Pinpoint the cell where the given text exists, returning its [X, Y] midpoint coordinate. 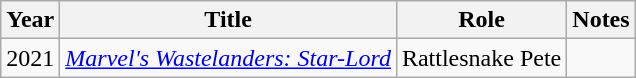
Year [30, 20]
2021 [30, 58]
Marvel's Wastelanders: Star-Lord [228, 58]
Role [481, 20]
Notes [601, 20]
Rattlesnake Pete [481, 58]
Title [228, 20]
